Detect which cell encompasses the target text, then output its [x, y] center coordinate. 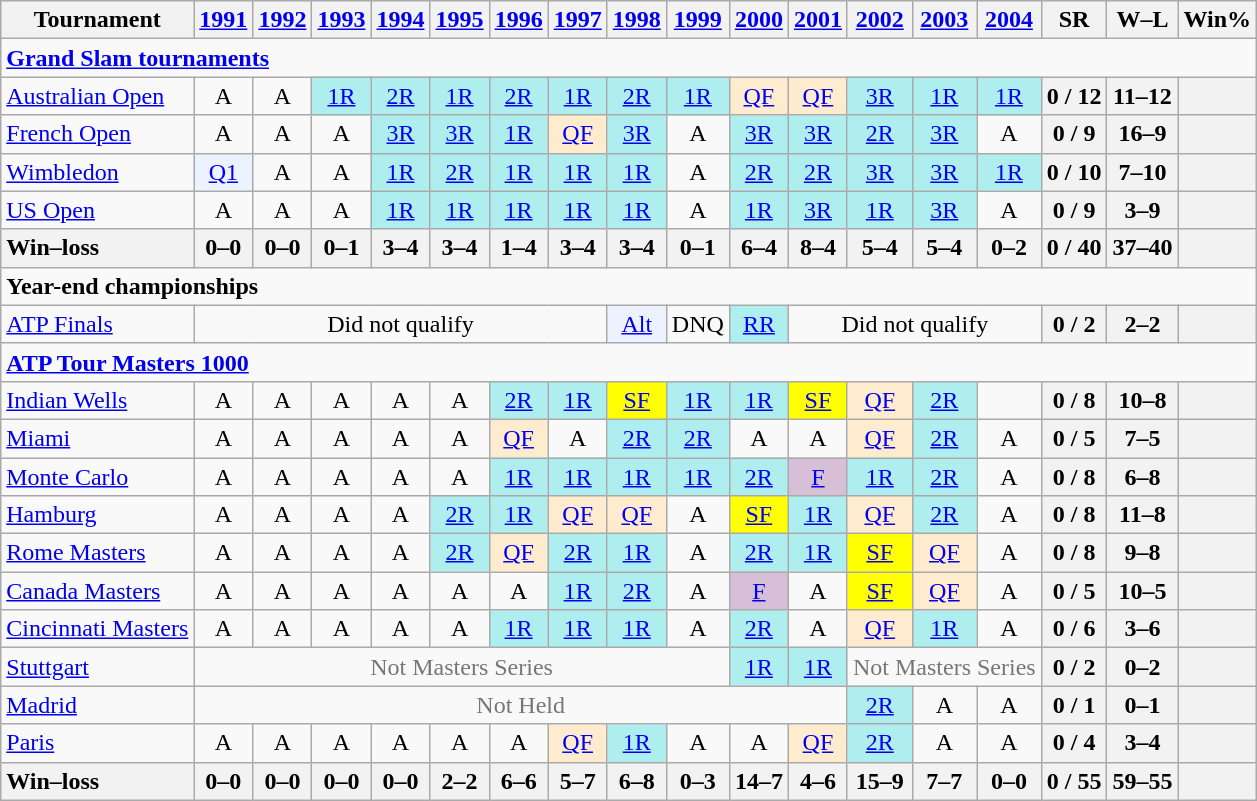
14–7 [758, 781]
5–7 [578, 781]
Win% [1218, 20]
10–8 [1142, 400]
Monte Carlo [98, 477]
0 / 55 [1074, 781]
ATP Tour Masters 1000 [629, 362]
4–6 [818, 781]
1992 [282, 20]
15–9 [880, 781]
Grand Slam tournaments [629, 58]
2002 [880, 20]
7–5 [1142, 438]
W–L [1142, 20]
37–40 [1142, 248]
1993 [342, 20]
RR [758, 324]
2000 [758, 20]
0 / 4 [1074, 743]
Canada Masters [98, 591]
Hamburg [98, 515]
Not Held [521, 705]
1999 [698, 20]
2001 [818, 20]
2003 [944, 20]
Cincinnati Masters [98, 629]
Stuttgart [98, 667]
0 / 10 [1074, 172]
Wimbledon [98, 172]
8–4 [818, 248]
Madrid [98, 705]
0 / 40 [1074, 248]
2004 [1010, 20]
Australian Open [98, 96]
3–9 [1142, 210]
9–8 [1142, 553]
Miami [98, 438]
59–55 [1142, 781]
Year-end championships [629, 286]
1997 [578, 20]
1995 [460, 20]
ATP Finals [98, 324]
1991 [224, 20]
7–7 [944, 781]
0 / 1 [1074, 705]
10–5 [1142, 591]
11–8 [1142, 515]
SR [1074, 20]
1994 [400, 20]
DNQ [698, 324]
US Open [98, 210]
Tournament [98, 20]
Indian Wells [98, 400]
7–10 [1142, 172]
6–4 [758, 248]
6–6 [518, 781]
3–6 [1142, 629]
0–3 [698, 781]
Q1 [224, 172]
Alt [636, 324]
11–12 [1142, 96]
1998 [636, 20]
0 / 12 [1074, 96]
16–9 [1142, 134]
French Open [98, 134]
1996 [518, 20]
Rome Masters [98, 553]
0 / 6 [1074, 629]
1–4 [518, 248]
Paris [98, 743]
